Locate the cell with the specified text and output its [X, Y] center coordinate. 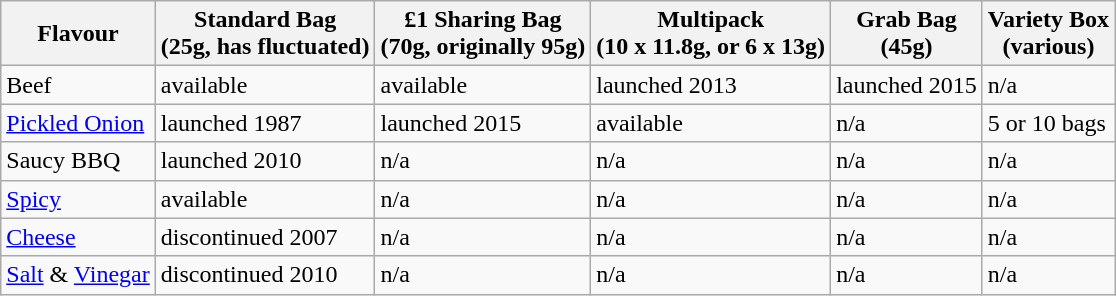
Flavour [78, 34]
discontinued 2007 [265, 237]
Salt & Vinegar [78, 275]
Pickled Onion [78, 123]
Saucy BBQ [78, 161]
launched 1987 [265, 123]
Standard Bag(25g, has fluctuated) [265, 34]
launched 2013 [711, 85]
discontinued 2010 [265, 275]
Multipack(10 x 11.8g, or 6 x 13g) [711, 34]
Cheese [78, 237]
Spicy [78, 199]
5 or 10 bags [1048, 123]
£1 Sharing Bag(70g, originally 95g) [483, 34]
Beef [78, 85]
Grab Bag(45g) [907, 34]
Variety Box(various) [1048, 34]
launched 2010 [265, 161]
